Identify which cell holds the provided text, then report its [X, Y] central coordinate. 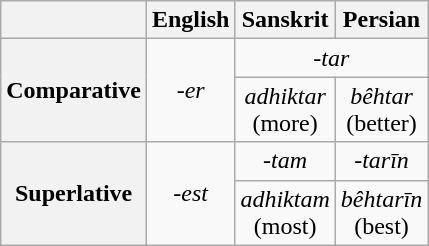
-tar [332, 58]
bêhtarīn(best) [381, 212]
-tarīn [381, 161]
-est [190, 194]
adhiktar(more) [285, 110]
adhiktam(most) [285, 212]
-tam [285, 161]
Sanskrit [285, 20]
Persian [381, 20]
Comparative [74, 90]
English [190, 20]
Superlative [74, 194]
bêhtar(better) [381, 110]
-er [190, 90]
